Detect which cell encompasses the target text, then output its [X, Y] center coordinate. 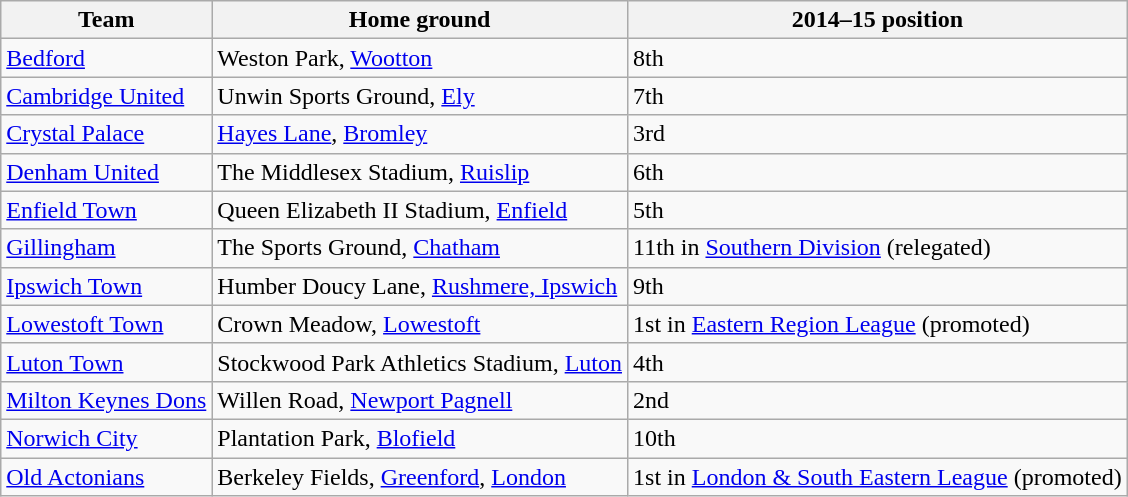
Norwich City [106, 438]
Unwin Sports Ground, Ely [420, 96]
6th [878, 172]
Luton Town [106, 362]
7th [878, 96]
Old Actonians [106, 477]
Denham United [106, 172]
2nd [878, 400]
3rd [878, 134]
Crown Meadow, Lowestoft [420, 324]
Cambridge United [106, 96]
Plantation Park, Blofield [420, 438]
Hayes Lane, Bromley [420, 134]
Weston Park, Wootton [420, 58]
Crystal Palace [106, 134]
Lowestoft Town [106, 324]
Stockwood Park Athletics Stadium, Luton [420, 362]
Ipswich Town [106, 286]
The Middlesex Stadium, Ruislip [420, 172]
4th [878, 362]
Home ground [420, 20]
The Sports Ground, Chatham [420, 248]
Queen Elizabeth II Stadium, Enfield [420, 210]
11th in Southern Division (relegated) [878, 248]
Willen Road, Newport Pagnell [420, 400]
5th [878, 210]
10th [878, 438]
Gillingham [106, 248]
9th [878, 286]
Humber Doucy Lane, Rushmere, Ipswich [420, 286]
Bedford [106, 58]
Berkeley Fields, Greenford, London [420, 477]
1st in London & South Eastern League (promoted) [878, 477]
8th [878, 58]
Team [106, 20]
2014–15 position [878, 20]
Enfield Town [106, 210]
1st in Eastern Region League (promoted) [878, 324]
Milton Keynes Dons [106, 400]
